Return (x, y) of the center of cell containing provided text 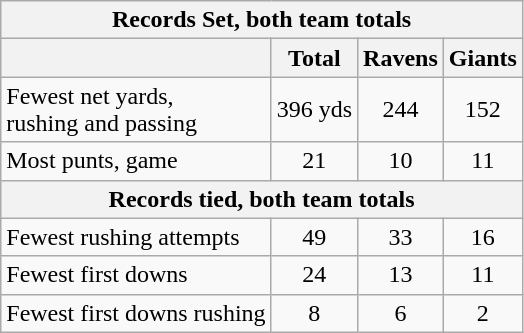
244 (401, 110)
24 (314, 275)
13 (401, 275)
152 (482, 110)
49 (314, 237)
Total (314, 58)
8 (314, 313)
2 (482, 313)
Fewest rushing attempts (136, 237)
16 (482, 237)
Ravens (401, 58)
Records tied, both team totals (262, 199)
21 (314, 161)
396 yds (314, 110)
Fewest first downs rushing (136, 313)
Most punts, game (136, 161)
Fewest net yards, rushing and passing (136, 110)
6 (401, 313)
Records Set, both team totals (262, 20)
10 (401, 161)
Fewest first downs (136, 275)
33 (401, 237)
Giants (482, 58)
